Scan for the cell matching the given text and deliver its (x, y) coordinate at center. 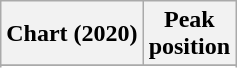
Chart (2020) (72, 34)
Peakposition (189, 34)
